Return the [x, y] coordinate for the center point of the cell that contains the specified text.  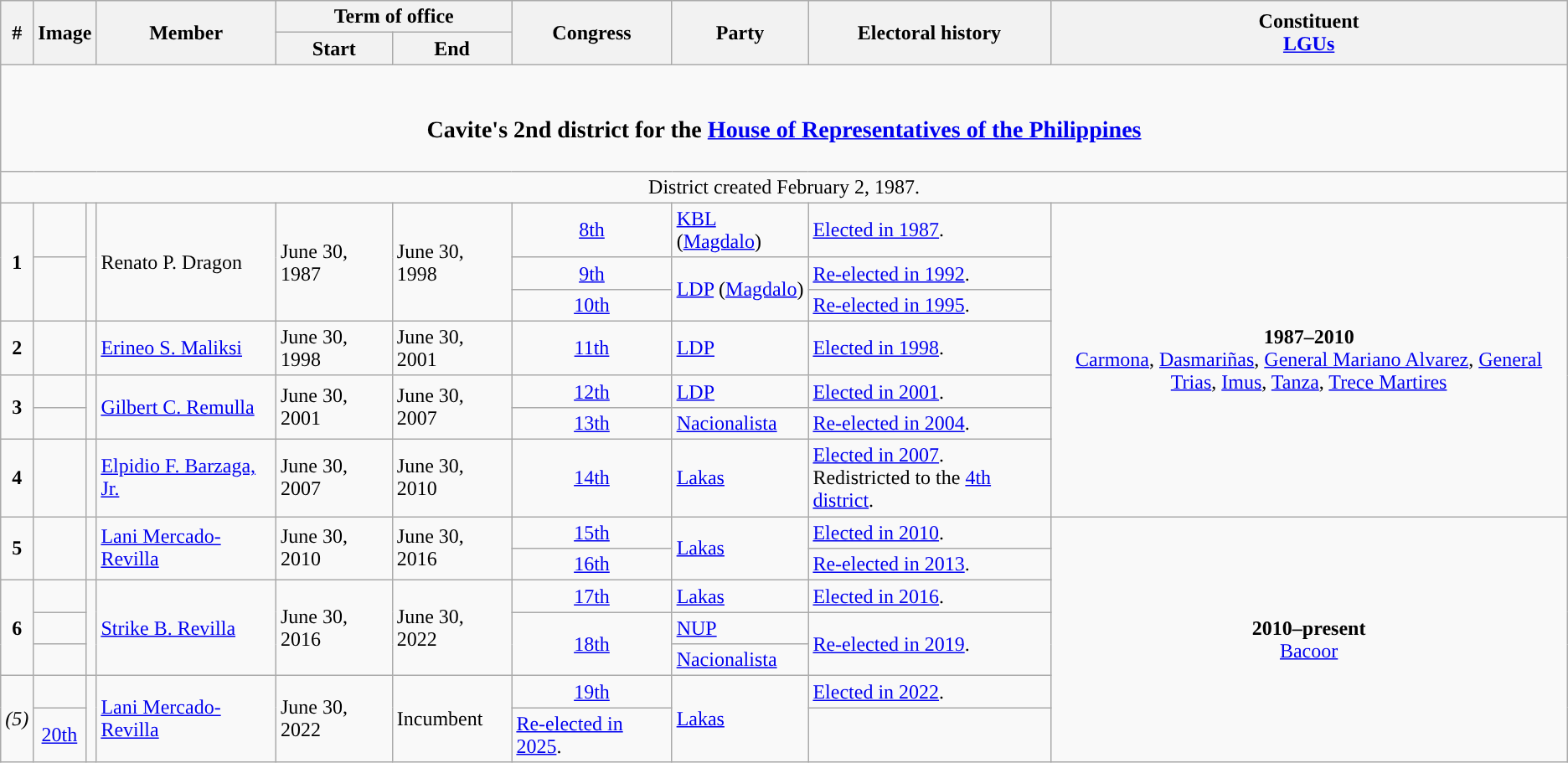
17th [591, 596]
Re-elected in 2025. [591, 735]
Re-elected in 2004. [930, 423]
1987–2010Carmona, Dasmariñas, General Mariano Alvarez, General Trias, Imus, Tanza, Trece Martires [1308, 359]
June 30, 1987 [333, 261]
LDP (Magdalo) [740, 289]
ConstituentLGUs [1308, 33]
Member [186, 33]
15th [591, 533]
Elected in 1998. [930, 348]
Re-elected in 2013. [930, 565]
Re-elected in 2019. [930, 644]
4 [17, 478]
Elpidio F. Barzaga, Jr. [186, 478]
Strike B. Revilla [186, 628]
20th [59, 735]
8th [591, 229]
Party [740, 33]
Re-elected in 1992. [930, 273]
Congress [591, 33]
Electoral history [930, 33]
6 [17, 628]
Re-elected in 1995. [930, 305]
(5) [17, 719]
16th [591, 565]
Elected in 2007.Redistricted to the 4th district. [930, 478]
Elected in 2016. [930, 596]
Renato P. Dragon [186, 261]
11th [591, 348]
Elected in 2022. [930, 692]
19th [591, 692]
5 [17, 549]
End [452, 49]
12th [591, 391]
3 [17, 407]
9th [591, 273]
District created February 2, 1987. [784, 187]
Erineo S. Maliksi [186, 348]
13th [591, 423]
Elected in 2001. [930, 391]
Cavite's 2nd district for the House of Representatives of the Philippines [784, 117]
KBL (Magdalo) [740, 229]
Image [65, 33]
Gilbert C. Remulla [186, 407]
14th [591, 478]
NUP [740, 628]
1 [17, 261]
10th [591, 305]
18th [591, 644]
Start [333, 49]
# [17, 33]
2010–presentBacoor [1308, 640]
Elected in 1987. [930, 229]
Term of office [394, 17]
Elected in 2010. [930, 533]
2 [17, 348]
Incumbent [452, 719]
